Detect which cell encompasses the target text, then output its [X, Y] center coordinate. 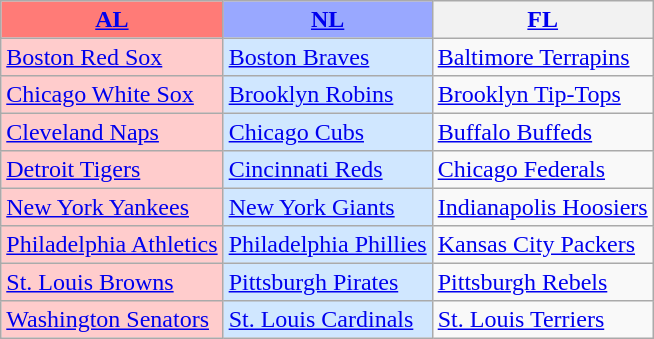
Indianapolis Hoosiers [542, 206]
Pittsburgh Pirates [328, 282]
Baltimore Terrapins [542, 56]
FL [542, 20]
St. Louis Cardinals [328, 318]
St. Louis Terriers [542, 318]
Washington Senators [112, 318]
Chicago Federals [542, 170]
Philadelphia Athletics [112, 244]
St. Louis Browns [112, 282]
Cincinnati Reds [328, 170]
Boston Braves [328, 56]
AL [112, 20]
New York Giants [328, 206]
Brooklyn Tip-Tops [542, 94]
Brooklyn Robins [328, 94]
Pittsburgh Rebels [542, 282]
Detroit Tigers [112, 170]
Philadelphia Phillies [328, 244]
Boston Red Sox [112, 56]
Kansas City Packers [542, 244]
Chicago Cubs [328, 132]
Buffalo Buffeds [542, 132]
NL [328, 20]
Cleveland Naps [112, 132]
Chicago White Sox [112, 94]
New York Yankees [112, 206]
